Output the (x, y) coordinate of the center of the cell containing the given text.  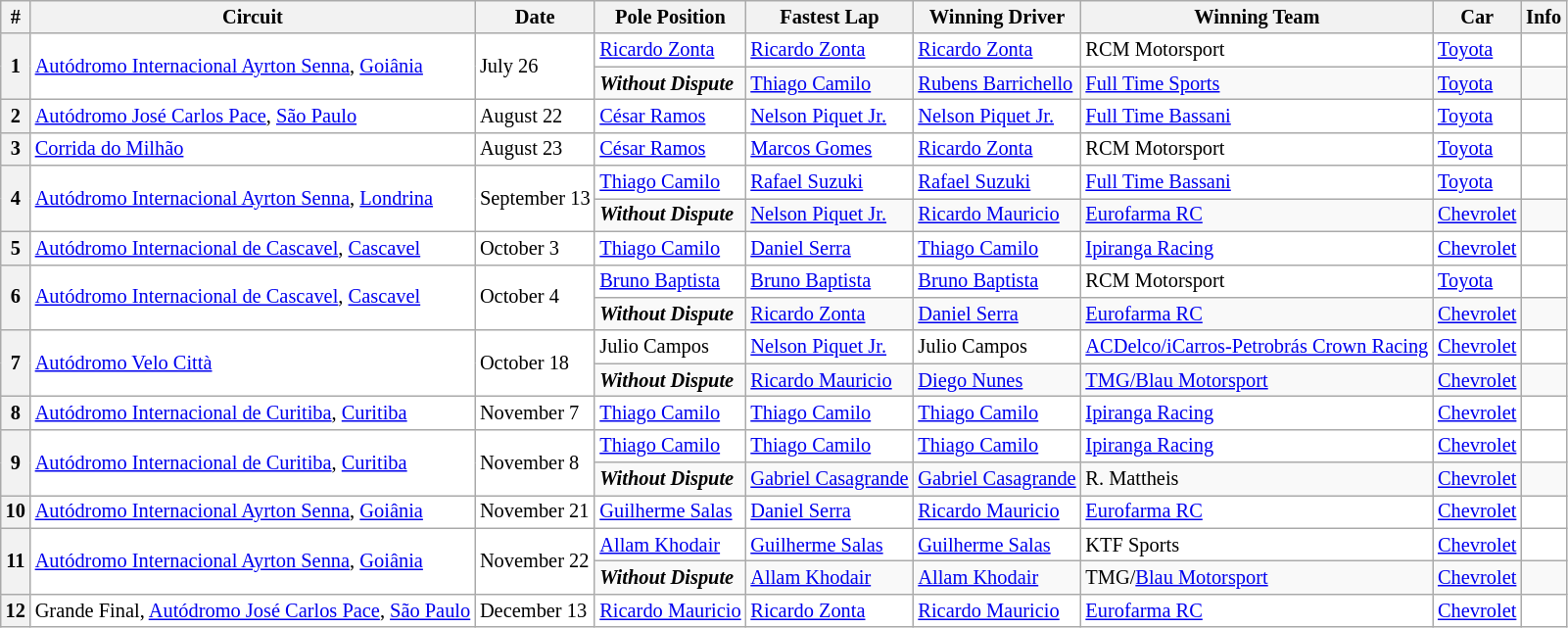
Autódromo Velo Città (253, 362)
Autódromo José Carlos Pace, São Paulo (253, 116)
Rubens Barrichello (997, 83)
9 (16, 462)
Circuit (253, 17)
September 13 (535, 198)
October 3 (535, 248)
November 22 (535, 560)
August 23 (535, 149)
# (16, 17)
November 21 (535, 511)
Date (535, 17)
7 (16, 362)
November 7 (535, 412)
11 (16, 560)
10 (16, 511)
Info (1544, 17)
KTF Sports (1258, 545)
Marcos Gomes (829, 149)
October 4 (535, 298)
Fastest Lap (829, 17)
12 (16, 610)
6 (16, 298)
Corrida do Milhão (253, 149)
Car (1477, 17)
July 26 (535, 67)
Winning Driver (997, 17)
Full Time Sports (1258, 83)
8 (16, 412)
August 22 (535, 116)
Winning Team (1258, 17)
Diego Nunes (997, 380)
Autódromo Internacional Ayrton Senna, Londrina (253, 198)
October 18 (535, 362)
2 (16, 116)
1 (16, 67)
ACDelco/iCarros-Petrobrás Crown Racing (1258, 347)
3 (16, 149)
4 (16, 198)
November 8 (535, 462)
Pole Position (670, 17)
5 (16, 248)
R. Mattheis (1258, 479)
Grande Final, Autódromo José Carlos Pace, São Paulo (253, 610)
December 13 (535, 610)
